Search for the cell housing the specified text and yield its (X, Y) center coordinate. 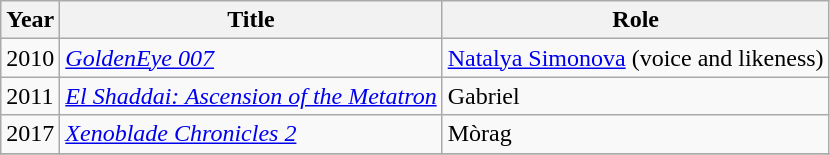
Mòrag (636, 134)
El Shaddai: Ascension of the Metatron (251, 96)
GoldenEye 007 (251, 58)
Xenoblade Chronicles 2 (251, 134)
Natalya Simonova (voice and likeness) (636, 58)
2011 (30, 96)
2017 (30, 134)
Gabriel (636, 96)
Year (30, 20)
2010 (30, 58)
Title (251, 20)
Role (636, 20)
